Identify which cell holds the provided text, then report its (X, Y) central coordinate. 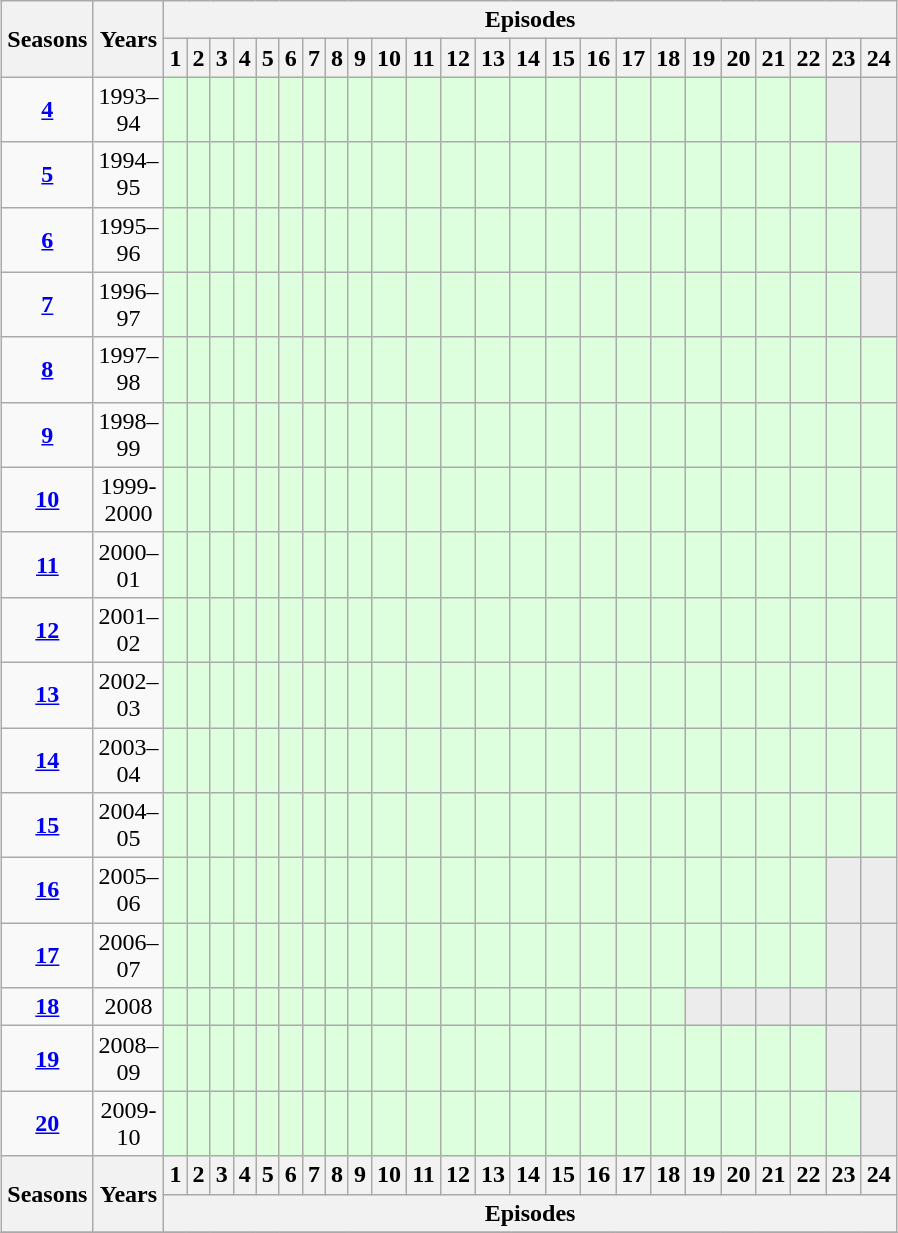
2008 (128, 1007)
2008–09 (128, 1058)
2000–01 (128, 564)
2003–04 (128, 760)
1997–98 (128, 370)
2004–05 (128, 826)
1994–95 (128, 174)
2001–02 (128, 630)
2009-10 (128, 1124)
1998–99 (128, 434)
1999-2000 (128, 500)
2002–03 (128, 694)
1995–96 (128, 240)
2006–07 (128, 956)
1996–97 (128, 304)
1993–94 (128, 110)
2005–06 (128, 890)
